Search for the cell housing the specified text and yield its (x, y) center coordinate. 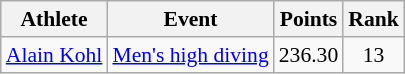
Rank (374, 19)
13 (374, 55)
Alain Kohl (54, 55)
Athlete (54, 19)
Points (308, 19)
Event (190, 19)
236.30 (308, 55)
Men's high diving (190, 55)
